For the text-containing cell, return its midpoint in (x, y) coordinate format. 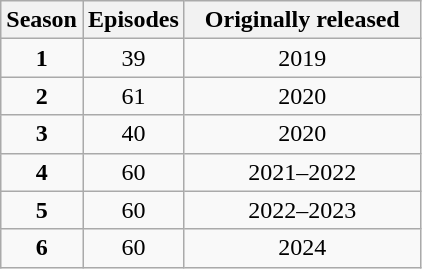
2 (42, 96)
1 (42, 58)
2021–2022 (302, 172)
Season (42, 20)
61 (133, 96)
6 (42, 248)
39 (133, 58)
40 (133, 134)
4 (42, 172)
Originally released (302, 20)
3 (42, 134)
Episodes (133, 20)
2024 (302, 248)
5 (42, 210)
2019 (302, 58)
2022–2023 (302, 210)
